Find where the given text appears and provide that cell's center as [x, y] coordinate. 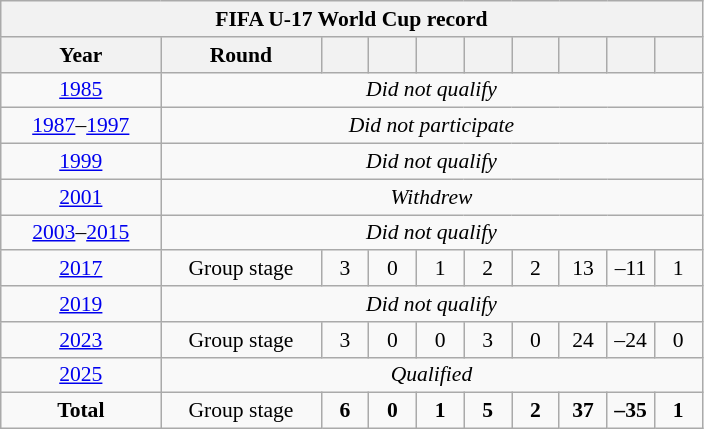
2017 [81, 269]
Withdrew [432, 197]
37 [583, 411]
2003–2015 [81, 233]
–35 [631, 411]
Did not participate [432, 126]
2023 [81, 340]
Year [81, 55]
24 [583, 340]
Total [81, 411]
6 [345, 411]
1999 [81, 162]
13 [583, 269]
2019 [81, 304]
2001 [81, 197]
1987–1997 [81, 126]
2025 [81, 375]
1985 [81, 90]
FIFA U-17 World Cup record [352, 19]
5 [488, 411]
Qualified [432, 375]
–11 [631, 269]
–24 [631, 340]
Round [241, 55]
